Extract the (X, Y) coordinate from the center of the cell holding the provided text.  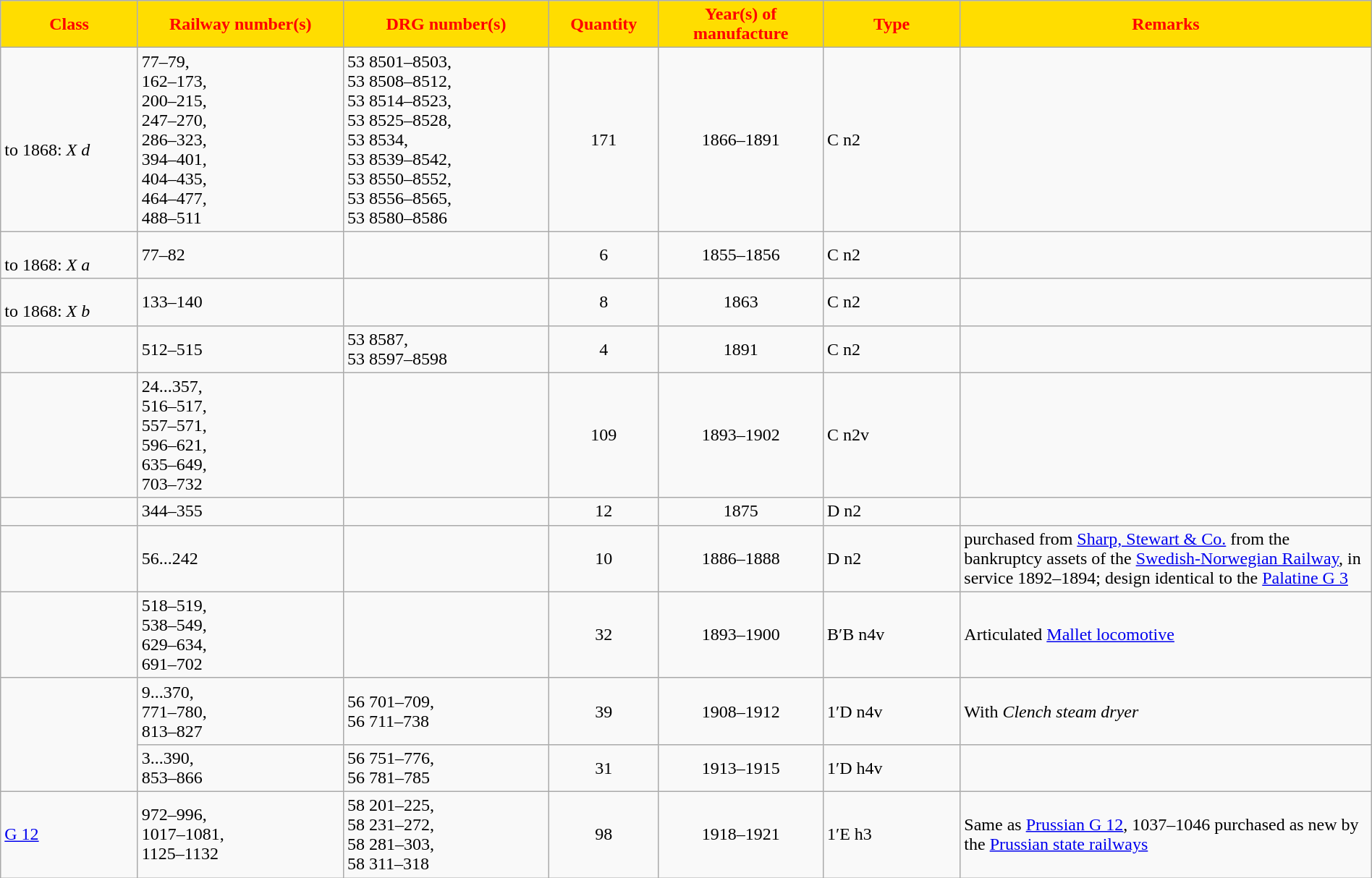
DRG number(s) (446, 25)
24...357, 516–517, 557–571, 596–621, 635–649, 703–732 (240, 435)
109 (604, 435)
32 (604, 635)
56 751–776, 56 781–785 (446, 768)
8 (604, 302)
10 (604, 558)
C n2v (892, 435)
Quantity (604, 25)
3...390, 853–866 (240, 768)
Same as Prussian G 12, 1037–1046 purchased as new by the Prussian state railways (1166, 835)
12 (604, 511)
1′E h3 (892, 835)
512–515 (240, 349)
1′D h4v (892, 768)
518–519, 538–549, 629–634, 691–702 (240, 635)
9...370, 771–780, 813–827 (240, 711)
6 (604, 255)
133–140 (240, 302)
4 (604, 349)
Articulated Mallet locomotive (1166, 635)
53 8587, 53 8597–8598 (446, 349)
Class (69, 25)
344–355 (240, 511)
58 201–225, 58 231–272, 58 281–303, 58 311–318 (446, 835)
1886–1888 (741, 558)
1′D n4v (892, 711)
98 (604, 835)
972–996, 1017–1081, 1125–1132 (240, 835)
1908–1912 (741, 711)
1866–1891 (741, 140)
77–82 (240, 255)
B′B n4v (892, 635)
Type (892, 25)
1893–1902 (741, 435)
Year(s) of manufacture (741, 25)
Railway number(s) (240, 25)
1913–1915 (741, 768)
39 (604, 711)
Remarks (1166, 25)
1875 (741, 511)
to 1868: X d (69, 140)
G 12 (69, 835)
77–79, 162–173, 200–215, 247–270, 286–323, 394–401, 404–435, 464–477, 488–511 (240, 140)
1855–1856 (741, 255)
1893–1900 (741, 635)
1918–1921 (741, 835)
171 (604, 140)
to 1868: X b (69, 302)
31 (604, 768)
56...242 (240, 558)
1863 (741, 302)
56 701–709, 56 711–738 (446, 711)
1891 (741, 349)
to 1868: X a (69, 255)
With Clench steam dryer (1166, 711)
53 8501–8503, 53 8508–8512, 53 8514–8523, 53 8525–8528, 53 8534, 53 8539–8542, 53 8550–8552, 53 8556–8565, 53 8580–8586 (446, 140)
